Return [x, y] of the center of cell containing provided text 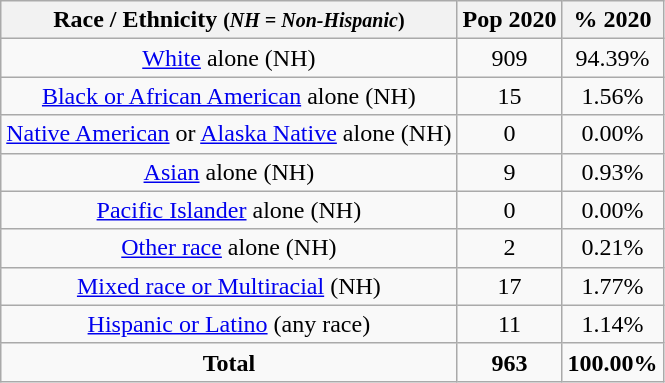
Black or African American alone (NH) [229, 96]
2 [510, 248]
17 [510, 286]
1.14% [612, 324]
Native American or Alaska Native alone (NH) [229, 134]
94.39% [612, 58]
Hispanic or Latino (any race) [229, 324]
Asian alone (NH) [229, 172]
Pop 2020 [510, 20]
909 [510, 58]
White alone (NH) [229, 58]
963 [510, 362]
0.93% [612, 172]
11 [510, 324]
9 [510, 172]
0.21% [612, 248]
Other race alone (NH) [229, 248]
Pacific Islander alone (NH) [229, 210]
% 2020 [612, 20]
100.00% [612, 362]
1.56% [612, 96]
15 [510, 96]
Race / Ethnicity (NH = Non-Hispanic) [229, 20]
Total [229, 362]
Mixed race or Multiracial (NH) [229, 286]
1.77% [612, 286]
